Return (X, Y) of the center of cell containing provided text 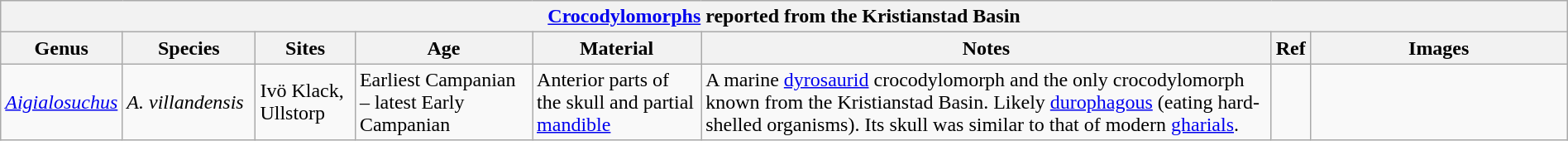
Crocodylomorphs reported from the Kristianstad Basin (784, 17)
Earliest Campanian – latest Early Campanian (443, 102)
Anterior parts of the skull and partial mandible (617, 102)
Ivö Klack, Ullstorp (305, 102)
Aigialosuchus (61, 102)
A. villandensis (189, 102)
Material (617, 48)
Ref (1290, 48)
Genus (61, 48)
Age (443, 48)
Images (1439, 48)
Sites (305, 48)
Species (189, 48)
Notes (986, 48)
